From the cell containing the given text, extract its center point as [X, Y] coordinate. 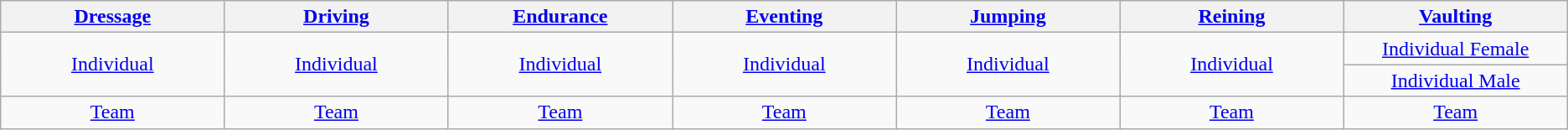
Individual Male [1456, 81]
Jumping [1008, 17]
Vaulting [1456, 17]
Eventing [784, 17]
Driving [337, 17]
Endurance [560, 17]
Reining [1231, 17]
Dressage [112, 17]
Individual Female [1456, 49]
